Scan for the cell matching the given text and deliver its [x, y] coordinate at center. 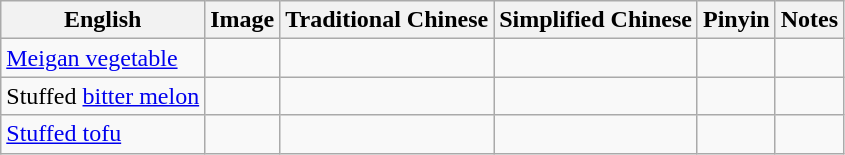
Traditional Chinese [387, 20]
Stuffed bitter melon [103, 96]
English [103, 20]
Notes [809, 20]
Pinyin [736, 20]
Simplified Chinese [596, 20]
Meigan vegetable [103, 58]
Image [242, 20]
Stuffed tofu [103, 134]
